Capture the cell that displays the provided text and extract its [X, Y] central coordinate. 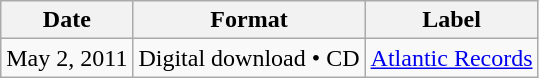
Format [249, 20]
Label [452, 20]
Date [67, 20]
Atlantic Records [452, 58]
May 2, 2011 [67, 58]
Digital download • CD [249, 58]
